Extract the (X, Y) coordinate from the center of the cell holding the provided text.  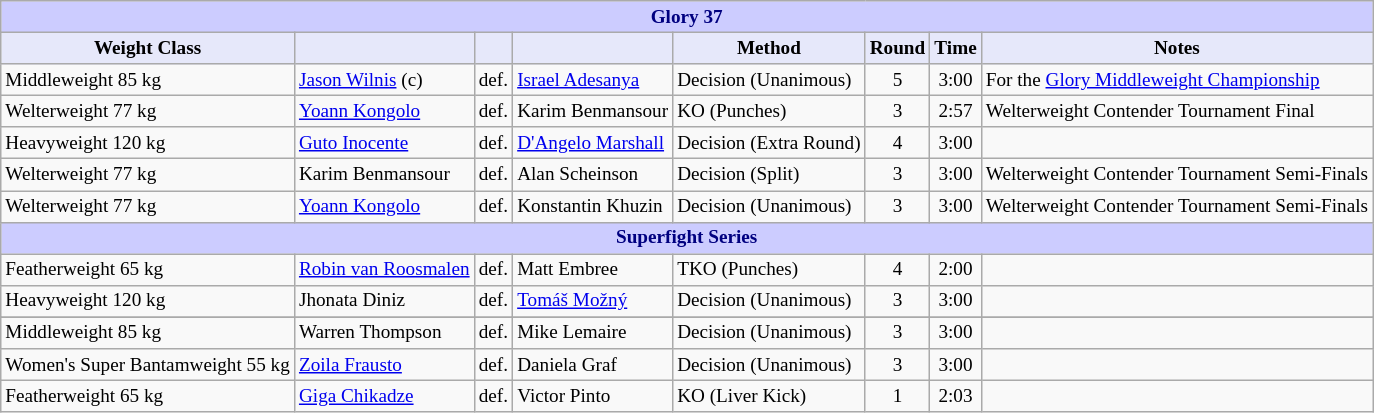
Israel Adesanya (593, 80)
2:03 (956, 396)
Notes (1176, 48)
Guto Inocente (384, 143)
Daniela Graf (593, 365)
TKO (Punches) (770, 270)
KO (Punches) (770, 111)
Alan Scheinson (593, 175)
D'Angelo Marshall (593, 143)
Victor Pinto (593, 396)
Giga Chikadze (384, 396)
Zoila Frausto (384, 365)
For the Glory Middleweight Championship (1176, 80)
Glory 37 (687, 17)
Jhonata Diniz (384, 301)
2:57 (956, 111)
Superfight Series (687, 238)
Weight Class (148, 48)
Time (956, 48)
1 (898, 396)
2:00 (956, 270)
Robin van Roosmalen (384, 270)
Jason Wilnis (c) (384, 80)
Women's Super Bantamweight 55 kg (148, 365)
Welterweight Contender Tournament Final (1176, 111)
Matt Embree (593, 270)
Mike Lemaire (593, 333)
Decision (Extra Round) (770, 143)
Tomáš Možný (593, 301)
Round (898, 48)
Method (770, 48)
Konstantin Khuzin (593, 206)
Warren Thompson (384, 333)
KO (Liver Kick) (770, 396)
Decision (Split) (770, 175)
5 (898, 80)
